Extract the (X, Y) coordinate from the center of the cell holding the provided text.  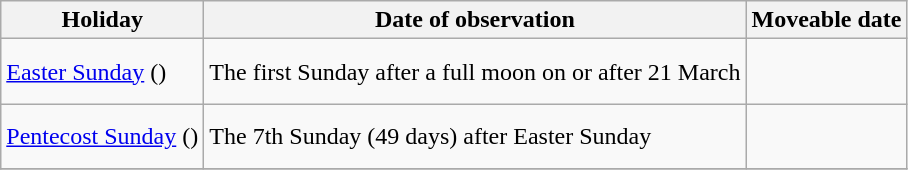
Moveable date (826, 20)
Holiday (102, 20)
Easter Sunday () (102, 72)
Date of observation (475, 20)
The first Sunday after a full moon on or after 21 March (475, 72)
Pentecost Sunday () (102, 136)
The 7th Sunday (49 days) after Easter Sunday (475, 136)
